Provide the (x, y) coordinate of the cell's center where the given text is located.  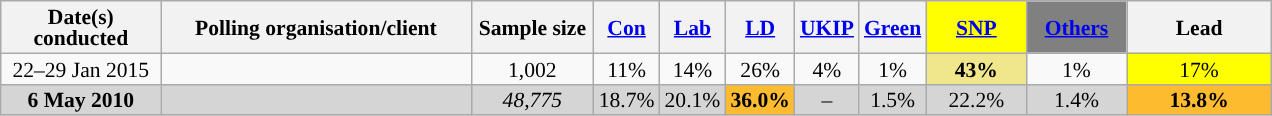
17% (1200, 68)
22–29 Jan 2015 (81, 68)
SNP (976, 27)
48,775 (532, 100)
4% (827, 68)
Sample size (532, 27)
43% (976, 68)
UKIP (827, 27)
1.5% (892, 100)
Polling organisation/client (316, 27)
13.8% (1200, 100)
6 May 2010 (81, 100)
22.2% (976, 100)
LD (760, 27)
11% (627, 68)
Con (627, 27)
Date(s)conducted (81, 27)
Others (1076, 27)
26% (760, 68)
14% (693, 68)
Green (892, 27)
1.4% (1076, 100)
20.1% (693, 100)
– (827, 100)
Lead (1200, 27)
18.7% (627, 100)
Lab (693, 27)
1,002 (532, 68)
36.0% (760, 100)
